Scan for the cell matching the given text and deliver its [X, Y] coordinate at center. 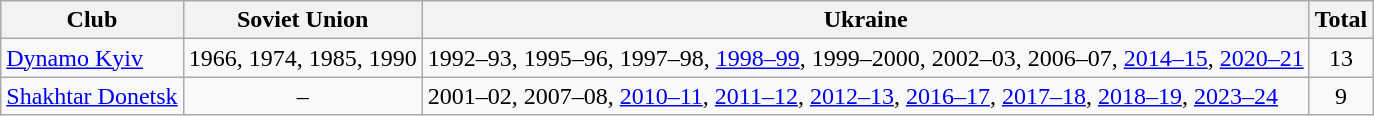
Soviet Union [302, 20]
Dynamo Kyiv [92, 58]
Club [92, 20]
Total [1341, 20]
1966, 1974, 1985, 1990 [302, 58]
Shakhtar Donetsk [92, 96]
1992–93, 1995–96, 1997–98, 1998–99, 1999–2000, 2002–03, 2006–07, 2014–15, 2020–21 [866, 58]
Ukraine [866, 20]
– [302, 96]
9 [1341, 96]
2001–02, 2007–08, 2010–11, 2011–12, 2012–13, 2016–17, 2017–18, 2018–19, 2023–24 [866, 96]
13 [1341, 58]
